Provide the [X, Y] coordinate of the cell's center where the given text is located.  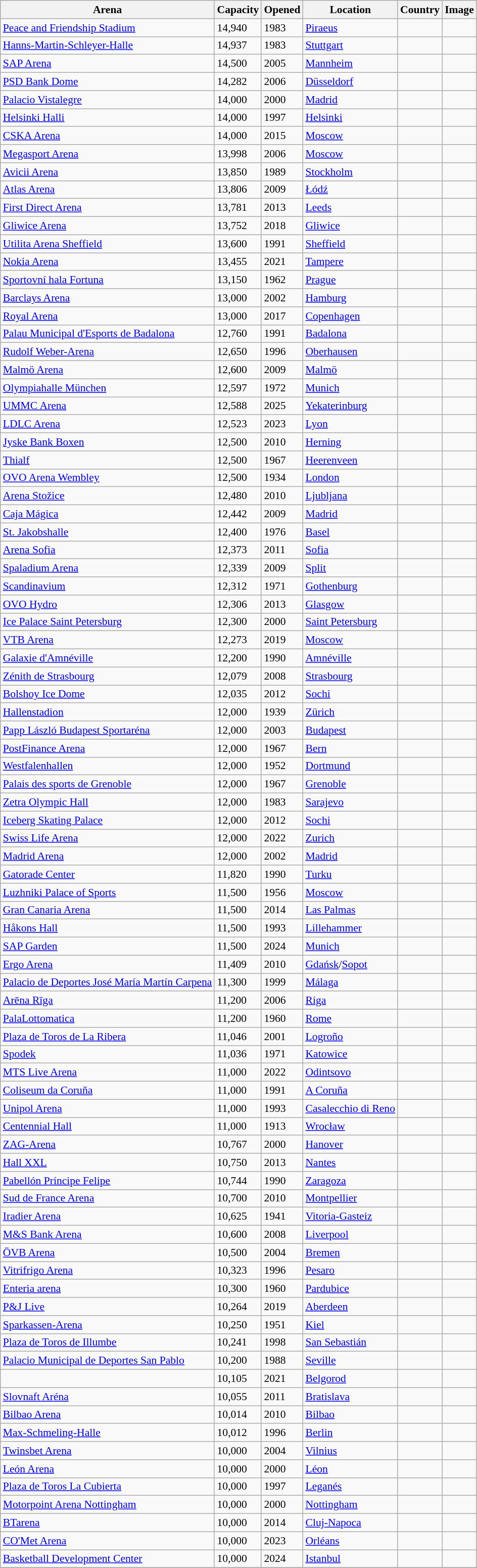
Luzhniki Palace of Sports [108, 892]
Casalecchio di Reno [350, 1108]
Gliwice [350, 226]
14,282 [237, 82]
10,250 [237, 1325]
Caja Mágica [108, 514]
Leeds [350, 208]
SAP Garden [108, 947]
Rudolf Weber-Arena [108, 352]
1989 [282, 172]
Twinsbet Arena [108, 1451]
2003 [282, 730]
Capacity [237, 10]
Kiel [350, 1325]
Málaga [350, 982]
Prague [350, 280]
Zetra Olympic Hall [108, 802]
Arena [108, 10]
Lyon [350, 424]
1962 [282, 280]
Sarajevo [350, 802]
Arena Stožice [108, 496]
12,760 [237, 334]
Tampere [350, 262]
MTS Live Arena [108, 1072]
14,500 [237, 64]
CO'Met Arena [108, 1541]
1941 [282, 1217]
Barclays Arena [108, 298]
1988 [282, 1361]
Hanover [350, 1145]
2001 [282, 1037]
12,339 [237, 568]
Seville [350, 1361]
Hamburg [350, 298]
13,850 [237, 172]
Spaladium Arena [108, 568]
Madrid Arena [108, 857]
Mannheim [350, 64]
12,373 [237, 550]
London [350, 478]
12,273 [237, 640]
Ljubljana [350, 496]
Badalona [350, 334]
Split [350, 568]
Pardubice [350, 1289]
Unipol Arena [108, 1108]
San Sebastián [350, 1342]
2005 [282, 64]
1913 [282, 1127]
Herning [350, 442]
Max-Schmeling-Halle [108, 1433]
Wrocław [350, 1127]
Coliseum da Coruña [108, 1091]
Gran Canaria Arena [108, 910]
Swiss Life Arena [108, 838]
Hanns-Martin-Schleyer-Halle [108, 46]
A Coruña [350, 1091]
Arēna Rīga [108, 1001]
Copenhagen [350, 316]
PSD Bank Dome [108, 82]
ÖVB Arena [108, 1252]
PalaLottomatica [108, 1018]
10,744 [237, 1181]
Avicii Arena [108, 172]
VTB Arena [108, 640]
10,264 [237, 1307]
11,300 [237, 982]
2025 [282, 406]
1951 [282, 1325]
10,300 [237, 1289]
Zurich [350, 838]
Basel [350, 532]
Palacio Municipal de Deportes San Pablo [108, 1361]
Opened [282, 10]
1976 [282, 532]
2017 [282, 316]
12,480 [237, 496]
Las Palmas [350, 910]
Atlas Arena [108, 190]
Scandinavium [108, 586]
Yekaterinburg [350, 406]
Katowice [350, 1054]
CSKA Arena [108, 136]
Nantes [350, 1162]
Hall XXL [108, 1162]
Thialf [108, 460]
12,079 [237, 676]
UMMC Arena [108, 406]
Logroño [350, 1037]
11,409 [237, 964]
Ergo Arena [108, 964]
ZAG-Arena [108, 1145]
1952 [282, 766]
14,937 [237, 46]
10,767 [237, 1145]
Budapest [350, 730]
Megasport Arena [108, 154]
PostFinance Arena [108, 748]
Basketball Development Center [108, 1559]
BTarena [108, 1523]
1999 [282, 982]
Turku [350, 874]
Leganés [350, 1487]
10,014 [237, 1415]
Bolshoy Ice Dome [108, 694]
Vitrifrigo Arena [108, 1271]
12,597 [237, 388]
Utilita Arena Sheffield [108, 244]
10,323 [237, 1271]
Cluj-Napoca [350, 1523]
Gdańsk/Sopot [350, 964]
Motorpoint Arena Nottingham [108, 1505]
10,500 [237, 1252]
12,442 [237, 514]
1934 [282, 478]
Plaza de Toros La Cubierta [108, 1487]
Pesaro [350, 1271]
2018 [282, 226]
Palacio de Deportes José María Martín Carpena [108, 982]
Pabellón Príncipe Felipe [108, 1181]
10,105 [237, 1379]
Orléans [350, 1541]
Vitoria-Gasteiz [350, 1217]
Dortmund [350, 766]
Nottingham [350, 1505]
12,588 [237, 406]
Palais des sports de Grenoble [108, 784]
10,700 [237, 1198]
10,600 [237, 1235]
Stuttgart [350, 46]
13,150 [237, 280]
OVO Hydro [108, 604]
Palacio Vistalegre [108, 100]
12,400 [237, 532]
13,600 [237, 244]
Hallenstadion [108, 712]
León Arena [108, 1469]
Berlin [350, 1433]
10,750 [237, 1162]
Olympiahalle München [108, 388]
Grenoble [350, 784]
12,312 [237, 586]
10,625 [237, 1217]
Plaza de Toros de Illumbe [108, 1342]
Odintsovo [350, 1072]
St. Jakobshalle [108, 532]
Saint Petersburg [350, 622]
Helsinki Halli [108, 118]
Montpellier [350, 1198]
Belgorod [350, 1379]
Helsinki [350, 118]
Bratislava [350, 1397]
SAP Arena [108, 64]
Malmö [350, 370]
Ice Palace Saint Petersburg [108, 622]
Image [459, 10]
Sofia [350, 550]
1998 [282, 1342]
Arena Sofia [108, 550]
LDLC Arena [108, 424]
Iceberg Skating Palace [108, 820]
Sportovní hala Fortuna [108, 280]
Stockholm [350, 172]
Nokia Arena [108, 262]
13,455 [237, 262]
1939 [282, 712]
14,940 [237, 28]
Riga [350, 1001]
M&S Bank Arena [108, 1235]
1956 [282, 892]
10,241 [237, 1342]
Düsseldorf [350, 82]
Léon [350, 1469]
Zénith de Strasbourg [108, 676]
2015 [282, 136]
Gothenburg [350, 586]
11,046 [237, 1037]
Sheffield [350, 244]
Rome [350, 1018]
11,036 [237, 1054]
Håkons Hall [108, 928]
Piraeus [350, 28]
Centennial Hall [108, 1127]
Palau Municipal d'Esports de Badalona [108, 334]
Łódź [350, 190]
Liverpool [350, 1235]
Oberhausen [350, 352]
13,998 [237, 154]
Malmö Arena [108, 370]
Country [420, 10]
Galaxie d'Amnéville [108, 658]
1972 [282, 388]
12,300 [237, 622]
Gliwice Arena [108, 226]
11,820 [237, 874]
13,752 [237, 226]
12,035 [237, 694]
Lillehammer [350, 928]
Jyske Bank Boxen [108, 442]
10,012 [237, 1433]
Westfalenhallen [108, 766]
Heerenveen [350, 460]
Istanbul [350, 1559]
Royal Arena [108, 316]
13,806 [237, 190]
Iradier Arena [108, 1217]
Bilbao [350, 1415]
Strasbourg [350, 676]
Enteria arena [108, 1289]
Amnéville [350, 658]
12,200 [237, 658]
Peace and Friendship Stadium [108, 28]
First Direct Arena [108, 208]
OVO Arena Wembley [108, 478]
P&J Live [108, 1307]
Sud de France Arena [108, 1198]
12,650 [237, 352]
Papp László Budapest Sportaréna [108, 730]
12,306 [237, 604]
Aberdeen [350, 1307]
13,781 [237, 208]
Slovnaft Aréna [108, 1397]
Glasgow [350, 604]
Bilbao Arena [108, 1415]
Vilnius [350, 1451]
Plaza de Toros de La Ribera [108, 1037]
Bremen [350, 1252]
Bern [350, 748]
10,200 [237, 1361]
Spodek [108, 1054]
12,523 [237, 424]
Zürich [350, 712]
Sparkassen-Arena [108, 1325]
10,055 [237, 1397]
Zaragoza [350, 1181]
Gatorade Center [108, 874]
12,600 [237, 370]
Location [350, 10]
